Output the (X, Y) coordinate of the center of the cell containing the given text.  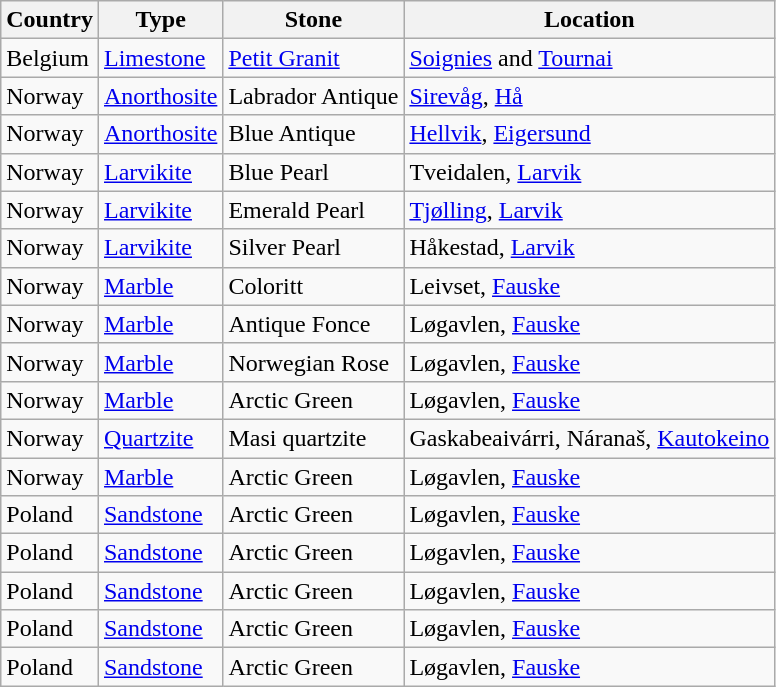
Norwegian Rose (314, 362)
Emerald Pearl (314, 210)
Location (590, 20)
Country (50, 20)
Sirevåg, Hå (590, 96)
Blue Antique (314, 134)
Tveidalen, Larvik (590, 172)
Coloritt (314, 286)
Limestone (160, 58)
Petit Granit (314, 58)
Antique Fonce (314, 324)
Tjølling, Larvik (590, 210)
Belgium (50, 58)
Håkestad, Larvik (590, 248)
Type (160, 20)
Leivset, Fauske (590, 286)
Silver Pearl (314, 248)
Blue Pearl (314, 172)
Soignies and Tournai (590, 58)
Masi quartzite (314, 438)
Labrador Antique (314, 96)
Gaskabeaivárri, Náranaš, Kautokeino (590, 438)
Hellvik, Eigersund (590, 134)
Stone (314, 20)
Quartzite (160, 438)
